Determine the [X, Y] coordinate at the center of the cell enclosing the given text.  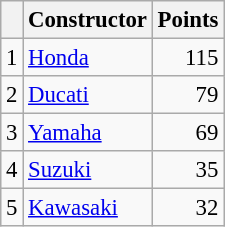
Yamaha [88, 133]
1 [12, 58]
Honda [88, 58]
69 [188, 133]
115 [188, 58]
4 [12, 170]
Kawasaki [88, 208]
79 [188, 95]
32 [188, 208]
Suzuki [88, 170]
Points [188, 20]
35 [188, 170]
Constructor [88, 20]
2 [12, 95]
3 [12, 133]
Ducati [88, 95]
5 [12, 208]
